Detect which cell encompasses the target text, then output its [X, Y] center coordinate. 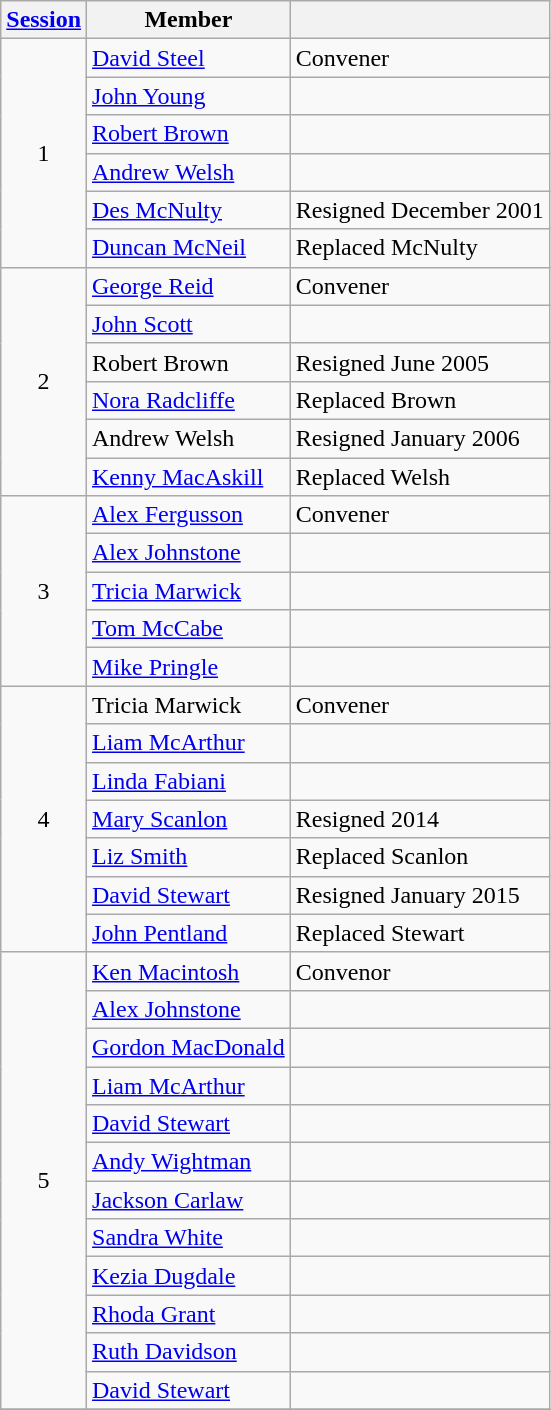
Session [44, 20]
2 [44, 381]
David Steel [189, 58]
Rhoda Grant [189, 1314]
Jackson Carlaw [189, 1200]
Resigned June 2005 [420, 362]
John Pentland [189, 933]
John Scott [189, 324]
Duncan McNeil [189, 248]
5 [44, 1180]
Replaced Scanlon [420, 857]
Convenor [420, 971]
Resigned January 2006 [420, 438]
Ruth Davidson [189, 1352]
3 [44, 591]
Andy Wightman [189, 1162]
Mike Pringle [189, 667]
Kezia Dugdale [189, 1276]
1 [44, 153]
4 [44, 819]
Linda Fabiani [189, 781]
Resigned 2014 [420, 819]
Replaced McNulty [420, 248]
Resigned December 2001 [420, 210]
Member [189, 20]
Replaced Stewart [420, 933]
Tom McCabe [189, 629]
Sandra White [189, 1238]
John Young [189, 96]
Alex Fergusson [189, 515]
Liz Smith [189, 857]
Resigned January 2015 [420, 895]
Ken Macintosh [189, 971]
Gordon MacDonald [189, 1047]
Kenny MacAskill [189, 477]
Nora Radcliffe [189, 400]
Mary Scanlon [189, 819]
Replaced Brown [420, 400]
Replaced Welsh [420, 477]
George Reid [189, 286]
Des McNulty [189, 210]
